Search for the cell housing the specified text and yield its (X, Y) center coordinate. 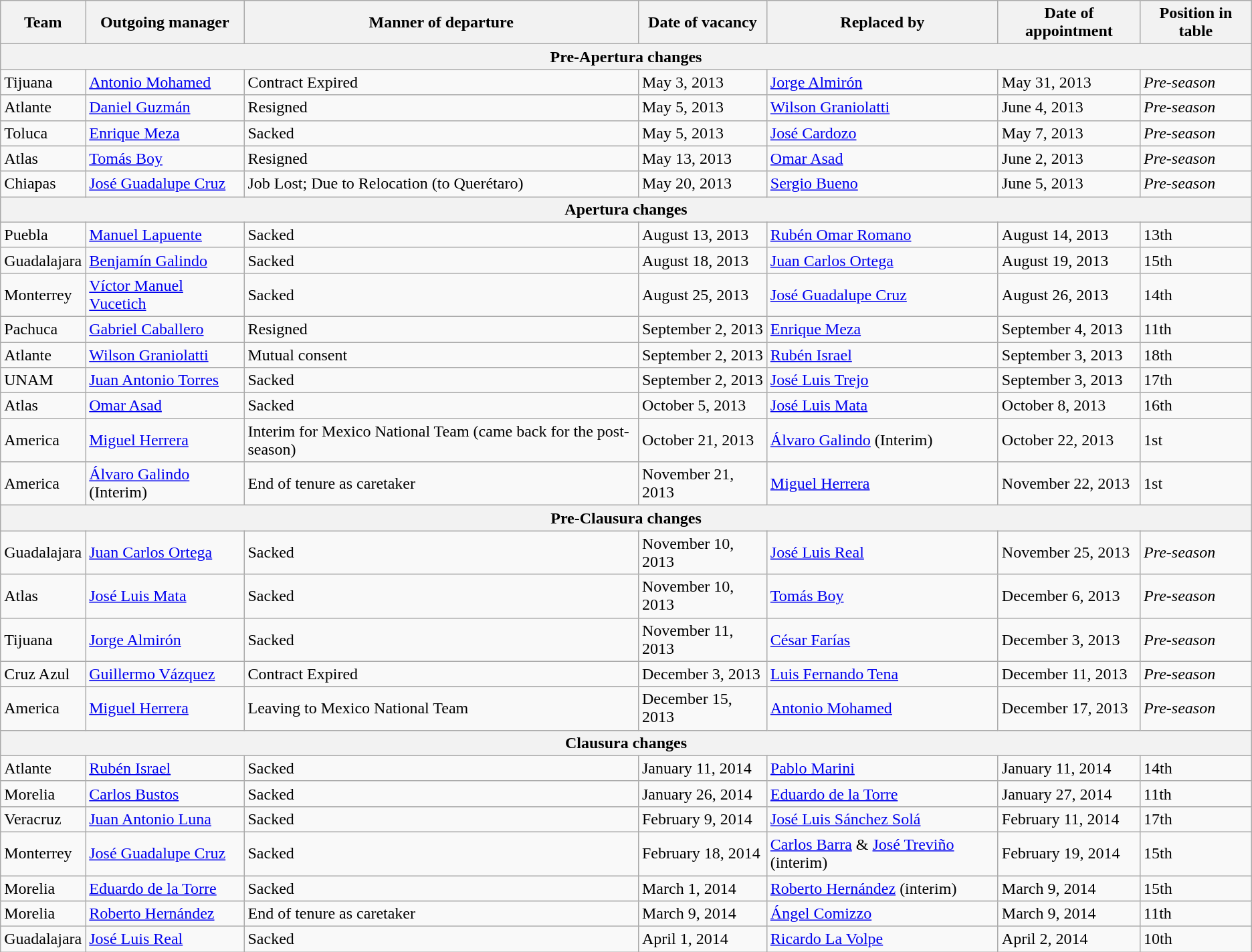
April 1, 2014 (702, 939)
Benjamín Galindo (165, 260)
Pre-Apertura changes (626, 57)
Pablo Marini (882, 768)
August 18, 2013 (702, 260)
Juan Antonio Luna (165, 819)
13th (1196, 235)
Outgoing manager (165, 23)
Date of appointment (1069, 23)
May 3, 2013 (702, 82)
December 11, 2013 (1069, 674)
September 4, 2013 (1069, 329)
January 27, 2014 (1069, 794)
16th (1196, 406)
18th (1196, 355)
May 13, 2013 (702, 158)
Replaced by (882, 23)
Sergio Bueno (882, 184)
José Luis Trejo (882, 380)
November 25, 2013 (1069, 552)
Toluca (43, 133)
Date of vacancy (702, 23)
Team (43, 23)
Ángel Comizzo (882, 914)
May 7, 2013 (1069, 133)
March 1, 2014 (702, 888)
May 31, 2013 (1069, 82)
December 6, 2013 (1069, 596)
José Cardozo (882, 133)
November 22, 2013 (1069, 484)
November 11, 2013 (702, 639)
October 8, 2013 (1069, 406)
October 5, 2013 (702, 406)
October 21, 2013 (702, 440)
June 2, 2013 (1069, 158)
José Luis Sánchez Solá (882, 819)
Veracruz (43, 819)
December 17, 2013 (1069, 709)
August 13, 2013 (702, 235)
June 4, 2013 (1069, 108)
Puebla (43, 235)
June 5, 2013 (1069, 184)
Gabriel Caballero (165, 329)
Roberto Hernández (165, 914)
Apertura changes (626, 209)
February 9, 2014 (702, 819)
August 14, 2013 (1069, 235)
February 18, 2014 (702, 853)
Clausura changes (626, 743)
Manner of departure (441, 23)
Guillermo Vázquez (165, 674)
César Farías (882, 639)
Luis Fernando Tena (882, 674)
November 21, 2013 (702, 484)
Cruz Azul (43, 674)
May 20, 2013 (702, 184)
Carlos Bustos (165, 794)
August 19, 2013 (1069, 260)
August 26, 2013 (1069, 294)
Manuel Lapuente (165, 235)
Daniel Guzmán (165, 108)
Chiapas (43, 184)
Roberto Hernández (interim) (882, 888)
August 25, 2013 (702, 294)
UNAM (43, 380)
Rubén Omar Romano (882, 235)
Ricardo La Volpe (882, 939)
10th (1196, 939)
January 26, 2014 (702, 794)
February 19, 2014 (1069, 853)
Carlos Barra & José Treviño (interim) (882, 853)
Víctor Manuel Vucetich (165, 294)
Juan Antonio Torres (165, 380)
Pre-Clausura changes (626, 518)
February 11, 2014 (1069, 819)
Leaving to Mexico National Team (441, 709)
October 22, 2013 (1069, 440)
December 15, 2013 (702, 709)
Pachuca (43, 329)
Position in table (1196, 23)
Job Lost; Due to Relocation (to Querétaro) (441, 184)
Mutual consent (441, 355)
April 2, 2014 (1069, 939)
Interim for Mexico National Team (came back for the post-season) (441, 440)
